Pinpoint the cell where the given text exists, returning its [x, y] midpoint coordinate. 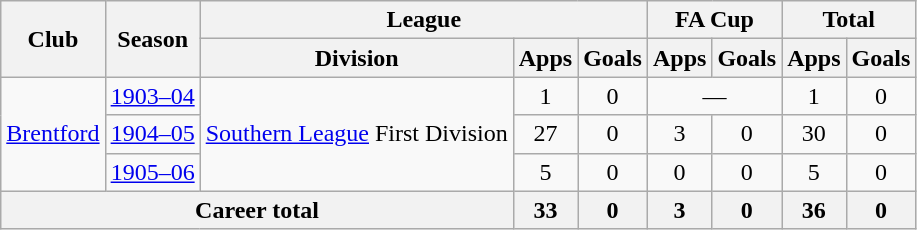
1905–06 [152, 172]
Brentford [53, 134]
1903–04 [152, 96]
36 [814, 210]
Southern League First Division [356, 134]
1904–05 [152, 134]
Season [152, 39]
Career total [257, 210]
30 [814, 134]
33 [545, 210]
Division [356, 58]
— [714, 96]
FA Cup [714, 20]
League [424, 20]
27 [545, 134]
Total [849, 20]
Club [53, 39]
